Pinpoint the cell where the given text exists, returning its [X, Y] midpoint coordinate. 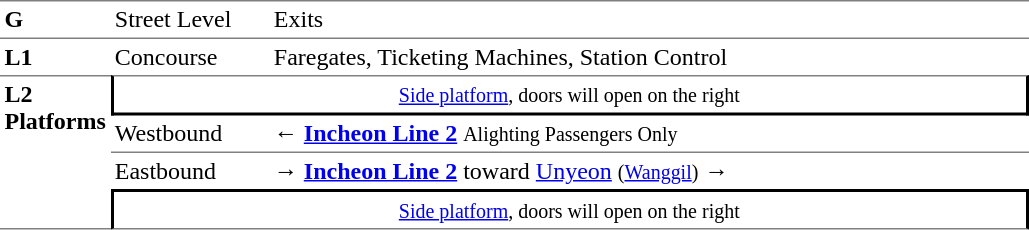
Faregates, Ticketing Machines, Station Control [648, 57]
← Incheon Line 2 Alighting Passengers Only [648, 135]
→ Incheon Line 2 toward Unyeon (Wanggil) → [648, 171]
L1 [55, 57]
Street Level [190, 20]
Westbound [190, 135]
Concourse [190, 57]
Eastbound [190, 171]
L2Platforms [55, 152]
Exits [648, 20]
G [55, 20]
